Capture the cell that displays the provided text and extract its [X, Y] central coordinate. 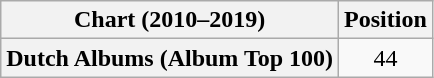
44 [386, 58]
Dutch Albums (Album Top 100) [170, 58]
Position [386, 20]
Chart (2010–2019) [170, 20]
